Determine the [x, y] coordinate at the center of the cell enclosing the given text.  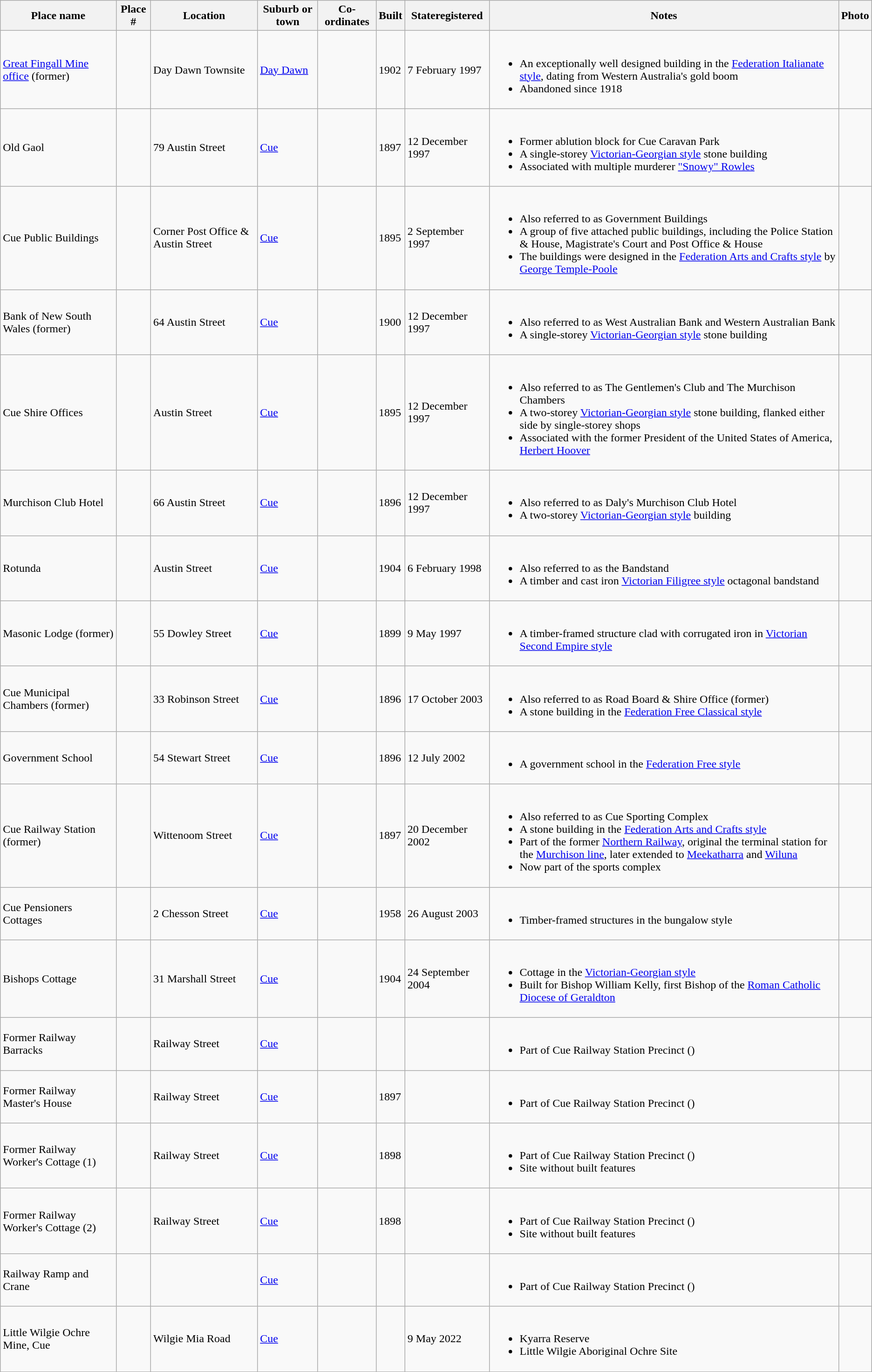
1899 [391, 633]
26 August 2003 [447, 913]
Railway Ramp and Crane [58, 1280]
Masonic Lodge (former) [58, 633]
Cue Shire Offices [58, 412]
6 February 1998 [447, 568]
Former Railway Barracks [58, 1044]
Government School [58, 758]
Notes [664, 16]
64 Austin Street [204, 322]
1900 [391, 322]
Former Railway Master's House [58, 1097]
66 Austin Street [204, 503]
A government school in the Federation Free style [664, 758]
Former ablution block for Cue Caravan ParkA single-storey Victorian-Georgian style stone buildingAssociated with multiple murderer "Snowy" Rowles [664, 147]
Photo [855, 16]
Also referred to as West Australian Bank and Western Australian BankA single-storey Victorian-Georgian style stone building [664, 322]
Day Dawn Townsite [204, 70]
12 July 2002 [447, 758]
Cue Pensioners Cottages [58, 913]
Cue Railway Station (former) [58, 835]
Suburb or town [288, 16]
1902 [391, 70]
Cue Municipal Chambers (former) [58, 699]
1958 [391, 913]
Location [204, 16]
2 Chesson Street [204, 913]
Day Dawn [288, 70]
Former Railway Worker's Cottage (2) [58, 1221]
Built [391, 16]
24 September 2004 [447, 979]
79 Austin Street [204, 147]
20 December 2002 [447, 835]
Cue Public Buildings [58, 238]
33 Robinson Street [204, 699]
Corner Post Office & Austin Street [204, 238]
Place # [133, 16]
Also referred to as Road Board & Shire Office (former)A stone building in the Federation Free Classical style [664, 699]
Co-ordinates [347, 16]
Timber-framed structures in the bungalow style [664, 913]
Cottage in the Victorian-Georgian styleBuilt for Bishop William Kelly, first Bishop of the Roman Catholic Diocese of Geraldton [664, 979]
Bishops Cottage [58, 979]
2 September 1997 [447, 238]
Also referred to as the BandstandA timber and cast iron Victorian Filigree style octagonal bandstand [664, 568]
Wittenoom Street [204, 835]
17 October 2003 [447, 699]
Place name [58, 16]
Bank of New South Wales (former) [58, 322]
7 February 1997 [447, 70]
55 Dowley Street [204, 633]
Kyarra ReserveLittle Wilgie Aboriginal Ochre Site [664, 1339]
54 Stewart Street [204, 758]
Great Fingall Mine office (former) [58, 70]
9 May 1997 [447, 633]
Rotunda [58, 568]
Wilgie Mia Road [204, 1339]
Stateregistered [447, 16]
An exceptionally well designed building in the Federation Italianate style, dating from Western Australia's gold boomAbandoned since 1918 [664, 70]
Old Gaol [58, 147]
Former Railway Worker's Cottage (1) [58, 1156]
9 May 2022 [447, 1339]
Murchison Club Hotel [58, 503]
Little Wilgie Ochre Mine, Cue [58, 1339]
31 Marshall Street [204, 979]
Also referred to as Daly's Murchison Club HotelA two-storey Victorian-Georgian style building [664, 503]
A timber-framed structure clad with corrugated iron in Victorian Second Empire style [664, 633]
